Return the (X, Y) coordinate for the center point of the cell that contains the specified text.  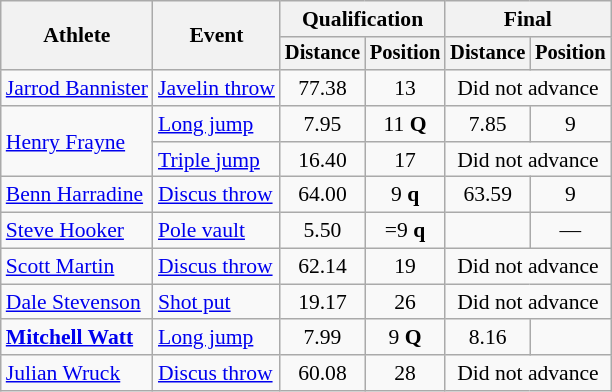
77.38 (322, 88)
Dale Stevenson (77, 302)
13 (405, 88)
9 q (405, 195)
7.99 (322, 338)
Scott Martin (77, 267)
Benn Harradine (77, 195)
Javelin throw (216, 88)
Pole vault (216, 231)
— (570, 231)
16.40 (322, 160)
7.95 (322, 124)
26 (405, 302)
8.16 (488, 338)
7.85 (488, 124)
Steve Hooker (77, 231)
9 Q (405, 338)
Triple jump (216, 160)
Athlete (77, 36)
17 (405, 160)
64.00 (322, 195)
63.59 (488, 195)
19 (405, 267)
60.08 (322, 373)
5.50 (322, 231)
Shot put (216, 302)
11 Q (405, 124)
Jarrod Bannister (77, 88)
Final (528, 19)
=9 q (405, 231)
Event (216, 36)
Mitchell Watt (77, 338)
Julian Wruck (77, 373)
28 (405, 373)
Henry Frayne (77, 142)
19.17 (322, 302)
62.14 (322, 267)
Qualification (362, 19)
